Search for the cell housing the specified text and yield its (X, Y) center coordinate. 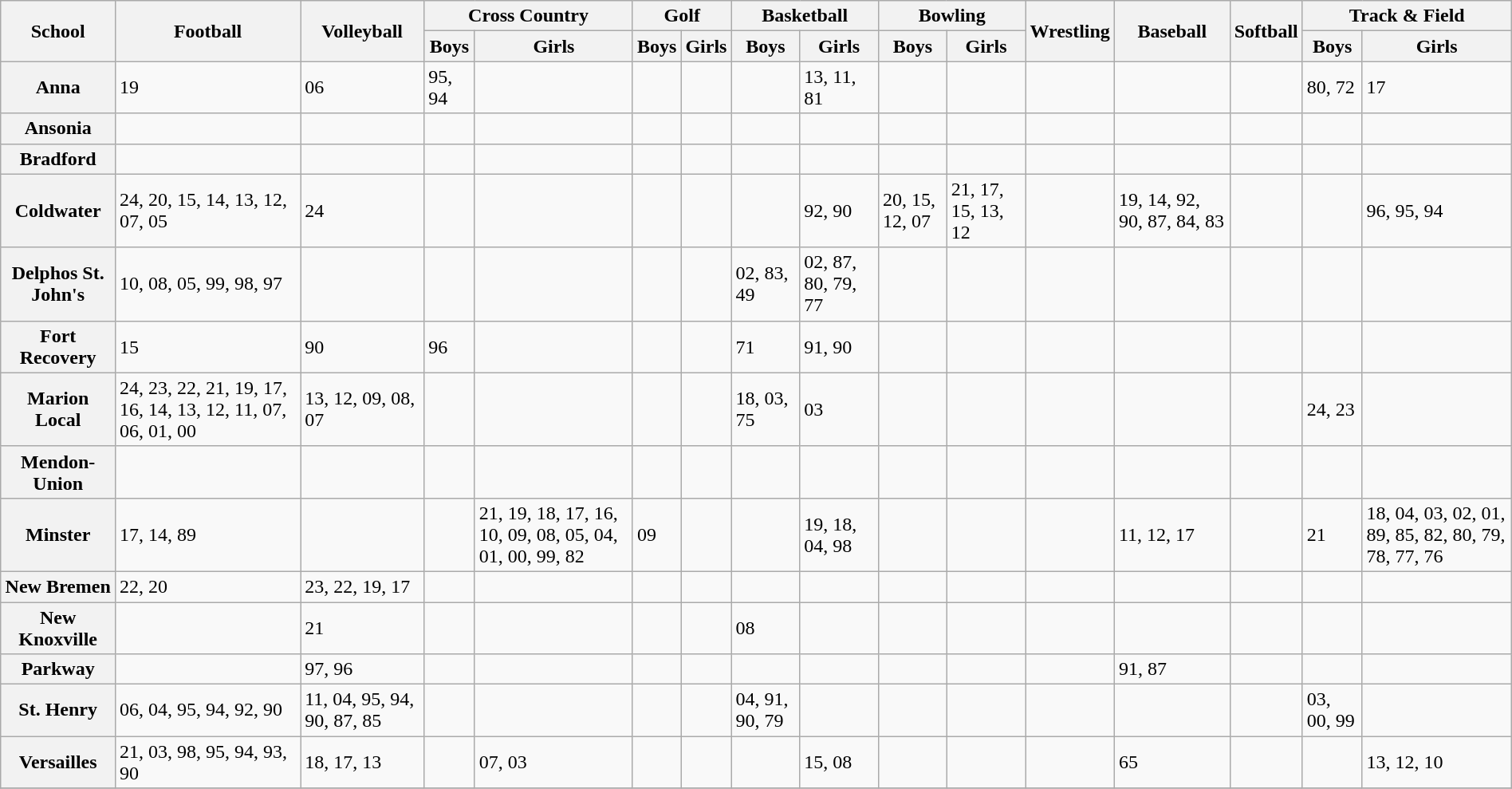
24, 23 (1332, 409)
10, 08, 05, 99, 98, 97 (208, 284)
Bowling (951, 16)
Mendon-Union (58, 472)
Ansonia (58, 128)
23, 22, 19, 17 (362, 586)
20, 15, 12, 07 (912, 211)
Coldwater (58, 211)
71 (766, 346)
Volleyball (362, 31)
96 (450, 346)
19, 14, 92, 90, 87, 84, 83 (1172, 211)
90 (362, 346)
07, 03 (553, 763)
Parkway (58, 669)
18, 03, 75 (766, 409)
22, 20 (208, 586)
Baseball (1172, 31)
06, 04, 95, 94, 92, 90 (208, 710)
Fort Recovery (58, 346)
17, 14, 89 (208, 535)
Softball (1266, 31)
11, 12, 17 (1172, 535)
School (58, 31)
97, 96 (362, 669)
Track & Field (1407, 16)
New Knoxville (58, 627)
04, 91, 90, 79 (766, 710)
13, 12, 10 (1437, 763)
Anna (58, 88)
Marion Local (58, 409)
02, 87, 80, 79, 77 (839, 284)
Versailles (58, 763)
Cross Country (529, 16)
24 (362, 211)
21, 17, 15, 13, 12 (986, 211)
92, 90 (839, 211)
Basketball (805, 16)
Golf (681, 16)
95, 94 (450, 88)
06 (362, 88)
St. Henry (58, 710)
96, 95, 94 (1437, 211)
03, 00, 99 (1332, 710)
19 (208, 88)
13, 11, 81 (839, 88)
17 (1437, 88)
03 (839, 409)
15, 08 (839, 763)
Football (208, 31)
Minster (58, 535)
24, 20, 15, 14, 13, 12, 07, 05 (208, 211)
18, 17, 13 (362, 763)
19, 18, 04, 98 (839, 535)
Bradford (58, 159)
18, 04, 03, 02, 01, 89, 85, 82, 80, 79, 78, 77, 76 (1437, 535)
02, 83, 49 (766, 284)
21, 19, 18, 17, 16, 10, 09, 08, 05, 04, 01, 00, 99, 82 (553, 535)
Delphos St. John's (58, 284)
65 (1172, 763)
24, 23, 22, 21, 19, 17, 16, 14, 13, 12, 11, 07, 06, 01, 00 (208, 409)
13, 12, 09, 08, 07 (362, 409)
91, 87 (1172, 669)
91, 90 (839, 346)
11, 04, 95, 94, 90, 87, 85 (362, 710)
09 (656, 535)
New Bremen (58, 586)
21, 03, 98, 95, 94, 93, 90 (208, 763)
Wrestling (1070, 31)
08 (766, 627)
80, 72 (1332, 88)
15 (208, 346)
